Detect which cell encompasses the target text, then output its [X, Y] center coordinate. 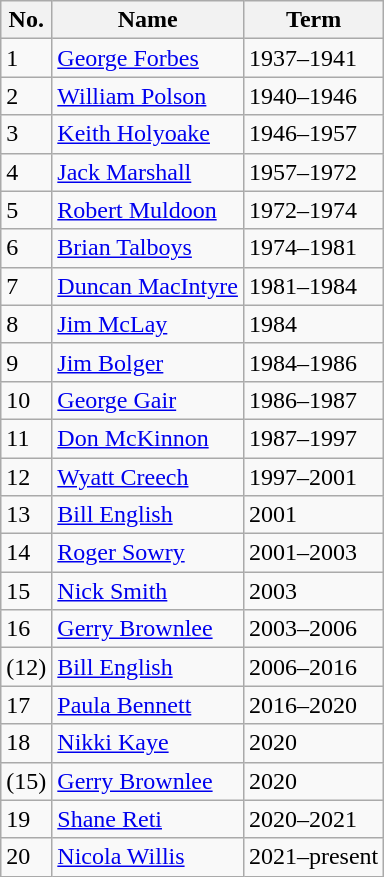
1 [26, 58]
18 [26, 743]
2016–2020 [313, 705]
Jack Marshall [148, 172]
11 [26, 438]
Nicola Willis [148, 857]
12 [26, 477]
17 [26, 705]
George Gair [148, 400]
Wyatt Creech [148, 477]
No. [26, 20]
2001–2003 [313, 553]
Duncan MacIntyre [148, 286]
16 [26, 629]
1957–1972 [313, 172]
5 [26, 210]
1974–1981 [313, 248]
Robert Muldoon [148, 210]
William Polson [148, 96]
1940–1946 [313, 96]
Term [313, 20]
13 [26, 515]
Shane Reti [148, 819]
1984 [313, 324]
2003 [313, 591]
Roger Sowry [148, 553]
2 [26, 96]
2021–present [313, 857]
Jim Bolger [148, 362]
19 [26, 819]
6 [26, 248]
1986–1987 [313, 400]
2020–2021 [313, 819]
8 [26, 324]
4 [26, 172]
9 [26, 362]
1946–1957 [313, 134]
1987–1997 [313, 438]
Name [148, 20]
10 [26, 400]
Nick Smith [148, 591]
1972–1974 [313, 210]
2003–2006 [313, 629]
2001 [313, 515]
Nikki Kaye [148, 743]
20 [26, 857]
15 [26, 591]
Brian Talboys [148, 248]
1984–1986 [313, 362]
(15) [26, 781]
(12) [26, 667]
1997–2001 [313, 477]
3 [26, 134]
1981–1984 [313, 286]
14 [26, 553]
1937–1941 [313, 58]
Jim McLay [148, 324]
Paula Bennett [148, 705]
7 [26, 286]
Keith Holyoake [148, 134]
Don McKinnon [148, 438]
George Forbes [148, 58]
2006–2016 [313, 667]
